Scan for the cell matching the given text and deliver its (X, Y) coordinate at center. 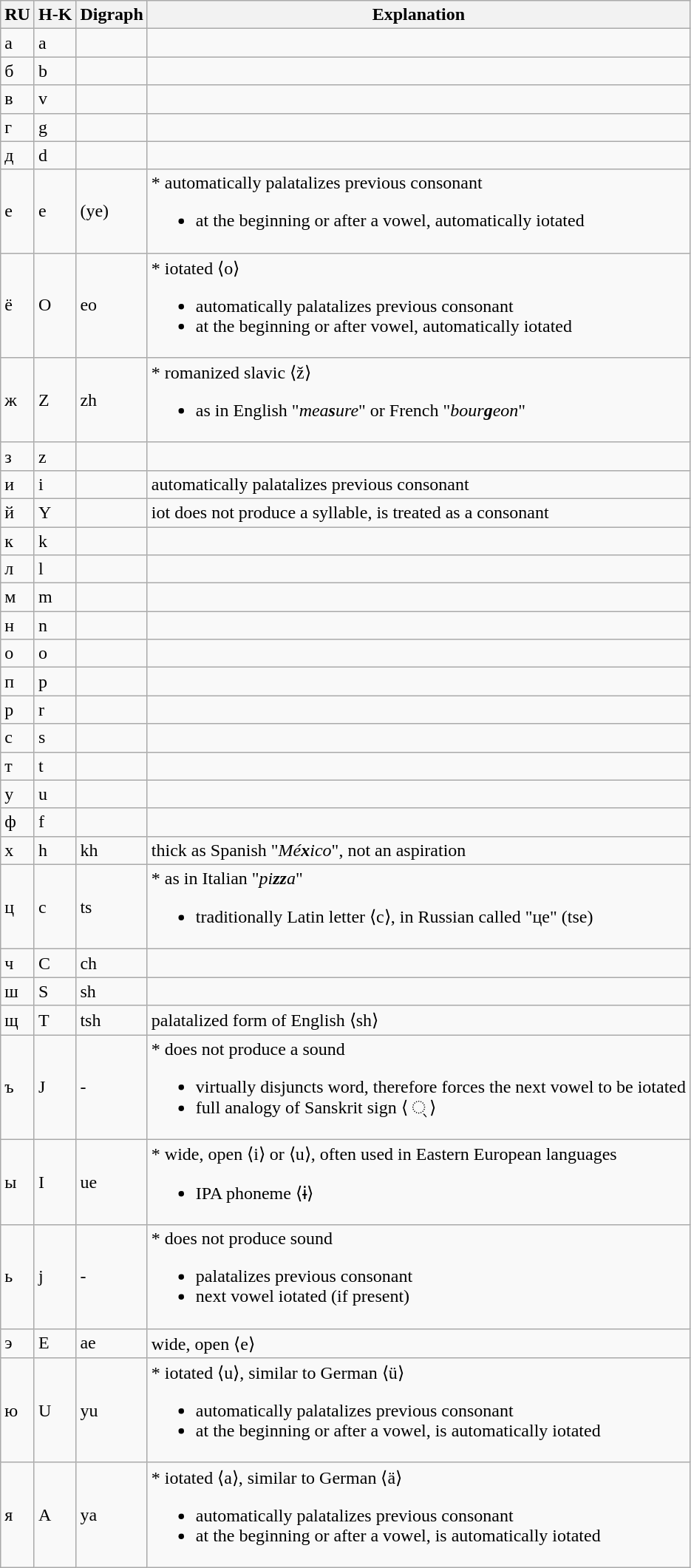
п (18, 682)
sh (112, 991)
Digraph (112, 15)
т (18, 766)
j (55, 1277)
е (18, 211)
* automatically palatalizes previous consonantat the beginning or after a vowel, automatically iotated (418, 211)
* wide, open ⟨i⟩ or ⟨u⟩, often used in Eastern European languagesIPA phoneme ⟨ɨ⟩ (418, 1182)
щ (18, 1020)
Y (55, 512)
г (18, 127)
д (18, 155)
eo (112, 305)
р (18, 710)
у (18, 794)
palatalized form of English ⟨sh⟩ (418, 1020)
zh (112, 401)
H-K (55, 15)
* as in Italian "pizza"traditionally Latin letter ⟨c⟩, in Russian called "це" (tse) (418, 906)
l (55, 569)
* romanized slavic ⟨ž⟩as in English "measure" or French "bourgeon" (418, 401)
ts (112, 906)
ya (112, 1515)
Z (55, 401)
k (55, 540)
p (55, 682)
d (55, 155)
в (18, 99)
o (55, 654)
S (55, 991)
wide, open ⟨e⟩ (418, 1343)
ш (18, 991)
ф (18, 822)
х (18, 850)
ю (18, 1411)
ae (112, 1343)
n (55, 625)
ч (18, 963)
T (55, 1020)
I (55, 1182)
i (55, 484)
и (18, 484)
л (18, 569)
з (18, 456)
* does not produce soundpalatalizes previous consonantnext vowel iotated (if present) (418, 1277)
kh (112, 850)
h (55, 850)
о (18, 654)
к (18, 540)
u (55, 794)
ы (18, 1182)
* iotated ⟨u⟩, similar to German ⟨ü⟩automatically palatalizes previous consonantat the beginning or after a vowel, is automatically iotated (418, 1411)
ue (112, 1182)
с (18, 738)
* does not produce a soundvirtually disjuncts word, therefore forces the next vowel to be iotatedfull analogy of Sanskrit sign ⟨ ् ⟩ (418, 1087)
yu (112, 1411)
c (55, 906)
C (55, 963)
ё (18, 305)
ъ (18, 1087)
ь (18, 1277)
Explanation (418, 15)
automatically palatalizes previous consonant (418, 484)
r (55, 710)
thick as Spanish "México", not an aspiration (418, 850)
iot does not produce a syllable, is treated as a consonant (418, 512)
tsh (112, 1020)
z (55, 456)
(ye) (112, 211)
e (55, 211)
g (55, 127)
э (18, 1343)
* iotated ⟨a⟩, similar to German ⟨ä⟩automatically palatalizes previous consonantat the beginning or after a vowel, is automatically iotated (418, 1515)
я (18, 1515)
v (55, 99)
ch (112, 963)
ж (18, 401)
b (55, 71)
RU (18, 15)
б (18, 71)
* iotated ⟨o⟩automatically palatalizes previous consonantat the beginning or after vowel, automatically iotated (418, 305)
E (55, 1343)
ц (18, 906)
s (55, 738)
O (55, 305)
н (18, 625)
t (55, 766)
U (55, 1411)
a (55, 43)
f (55, 822)
м (18, 597)
m (55, 597)
A (55, 1515)
а (18, 43)
J (55, 1087)
й (18, 512)
